Provide the (x, y) coordinate of the cell's center where the given text is located.  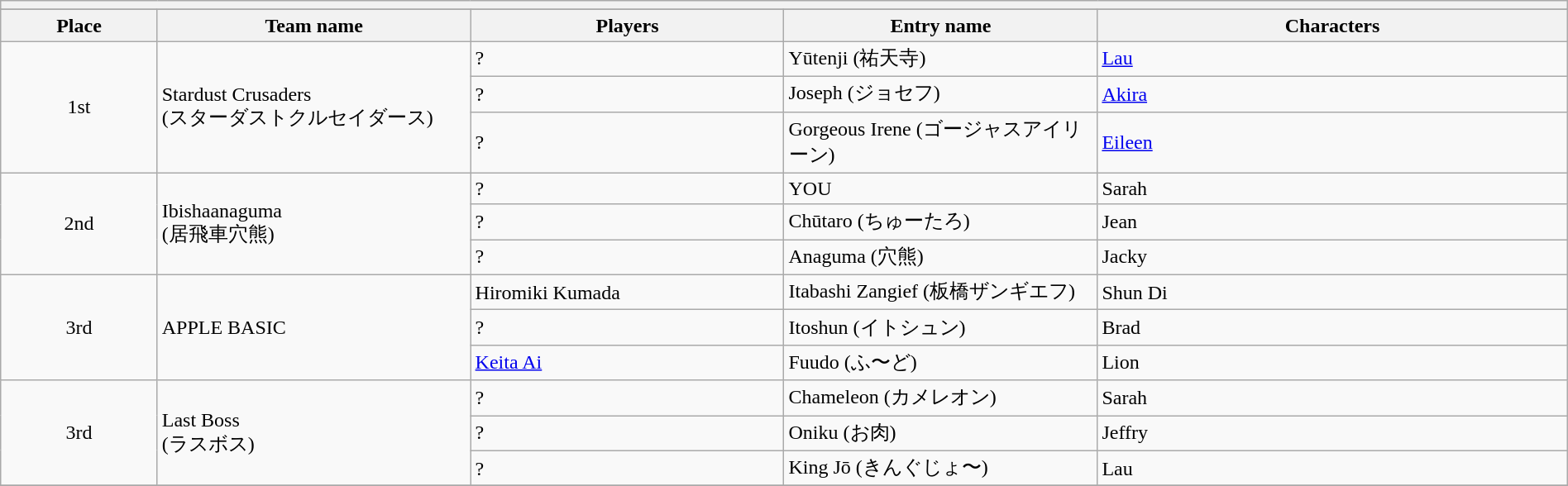
APPLE BASIC (314, 327)
Yūtenji (祐天寺) (941, 60)
1st (79, 107)
Entry name (941, 26)
Keita Ai (627, 362)
Jacky (1332, 258)
Itoshun (イトシュン) (941, 327)
Jeffry (1332, 433)
Shun Di (1332, 293)
Brad (1332, 327)
Akira (1332, 94)
Ibishaanaguma(居飛車穴熊) (314, 223)
Oniku (お肉) (941, 433)
Lion (1332, 362)
Team name (314, 26)
Stardust Crusaders(スターダストクルセイダース) (314, 107)
Players (627, 26)
Gorgeous Irene (ゴージャスアイリーン) (941, 142)
Hiromiki Kumada (627, 293)
Anaguma (穴熊) (941, 258)
Chameleon (カメレオン) (941, 398)
Fuudo (ふ〜ど) (941, 362)
YOU (941, 188)
Last Boss(ラスボス) (314, 433)
Chūtaro (ちゅーたろ) (941, 222)
Place (79, 26)
Joseph (ジョセフ) (941, 94)
Eileen (1332, 142)
Characters (1332, 26)
2nd (79, 223)
Itabashi Zangief (板橋ザンギエフ) (941, 293)
Jean (1332, 222)
King Jō (きんぐじょ〜) (941, 468)
